Detect which cell encompasses the target text, then output its [X, Y] center coordinate. 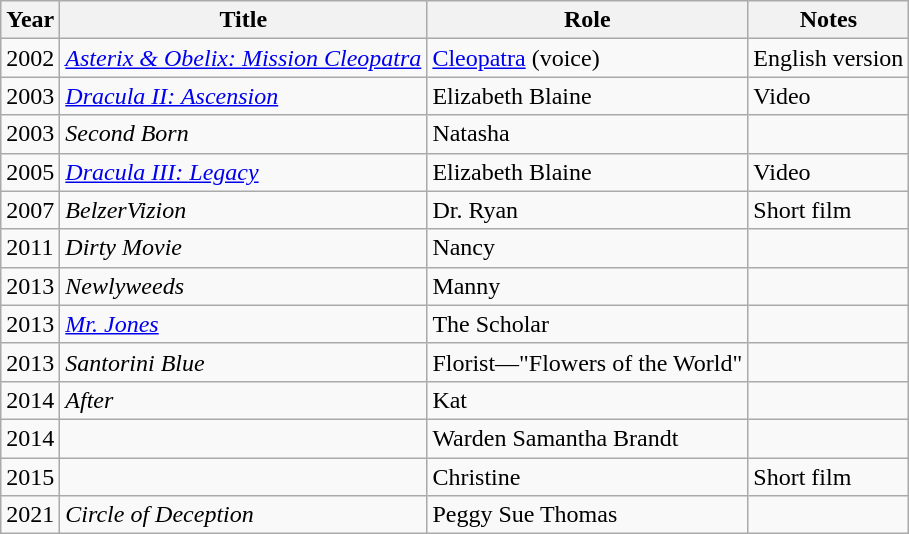
Notes [828, 20]
Christine [588, 477]
Newlyweeds [244, 286]
2011 [30, 248]
Florist—"Flowers of the World" [588, 362]
Asterix & Obelix: Mission Cleopatra [244, 58]
2002 [30, 58]
Warden Samantha Brandt [588, 438]
Mr. Jones [244, 324]
Kat [588, 400]
Dracula II: Ascension [244, 96]
Manny [588, 286]
2021 [30, 515]
Dracula III: Legacy [244, 172]
Title [244, 20]
2005 [30, 172]
After [244, 400]
Role [588, 20]
Circle of Deception [244, 515]
Nancy [588, 248]
Dirty Movie [244, 248]
2007 [30, 210]
The Scholar [588, 324]
Santorini Blue [244, 362]
Year [30, 20]
BelzerVizion [244, 210]
Cleopatra (voice) [588, 58]
2015 [30, 477]
Dr. Ryan [588, 210]
Second Born [244, 134]
English version [828, 58]
Natasha [588, 134]
Peggy Sue Thomas [588, 515]
